Find where the given text appears and provide that cell's center as (X, Y) coordinate. 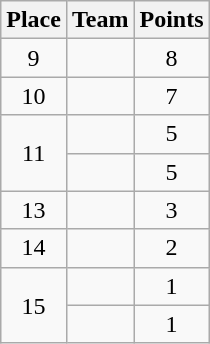
11 (34, 153)
3 (172, 210)
Team (100, 20)
Place (34, 20)
9 (34, 58)
13 (34, 210)
10 (34, 96)
Points (172, 20)
8 (172, 58)
7 (172, 96)
15 (34, 305)
14 (34, 248)
2 (172, 248)
